Determine the [x, y] coordinate at the center of the cell enclosing the given text.  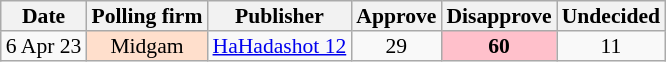
Polling firm [146, 16]
Disapprove [498, 16]
6 Apr 23 [44, 46]
29 [396, 46]
Approve [396, 16]
Undecided [611, 16]
11 [611, 46]
60 [498, 46]
HaHadashot 12 [279, 46]
Midgam [146, 46]
Publisher [279, 16]
Date [44, 16]
